Identify which cell holds the provided text, then report its (x, y) central coordinate. 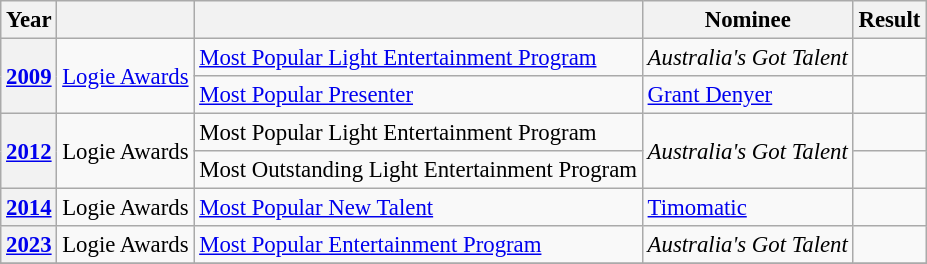
Result (890, 20)
Most Outstanding Light Entertainment Program (418, 170)
2012 (29, 152)
Nominee (748, 20)
2014 (29, 208)
Timomatic (748, 208)
2023 (29, 245)
2009 (29, 76)
Most Popular Entertainment Program (418, 245)
Most Popular New Talent (418, 208)
Grant Denyer (748, 95)
Year (29, 20)
Most Popular Presenter (418, 95)
